From the cell containing the given text, extract its center point as [X, Y] coordinate. 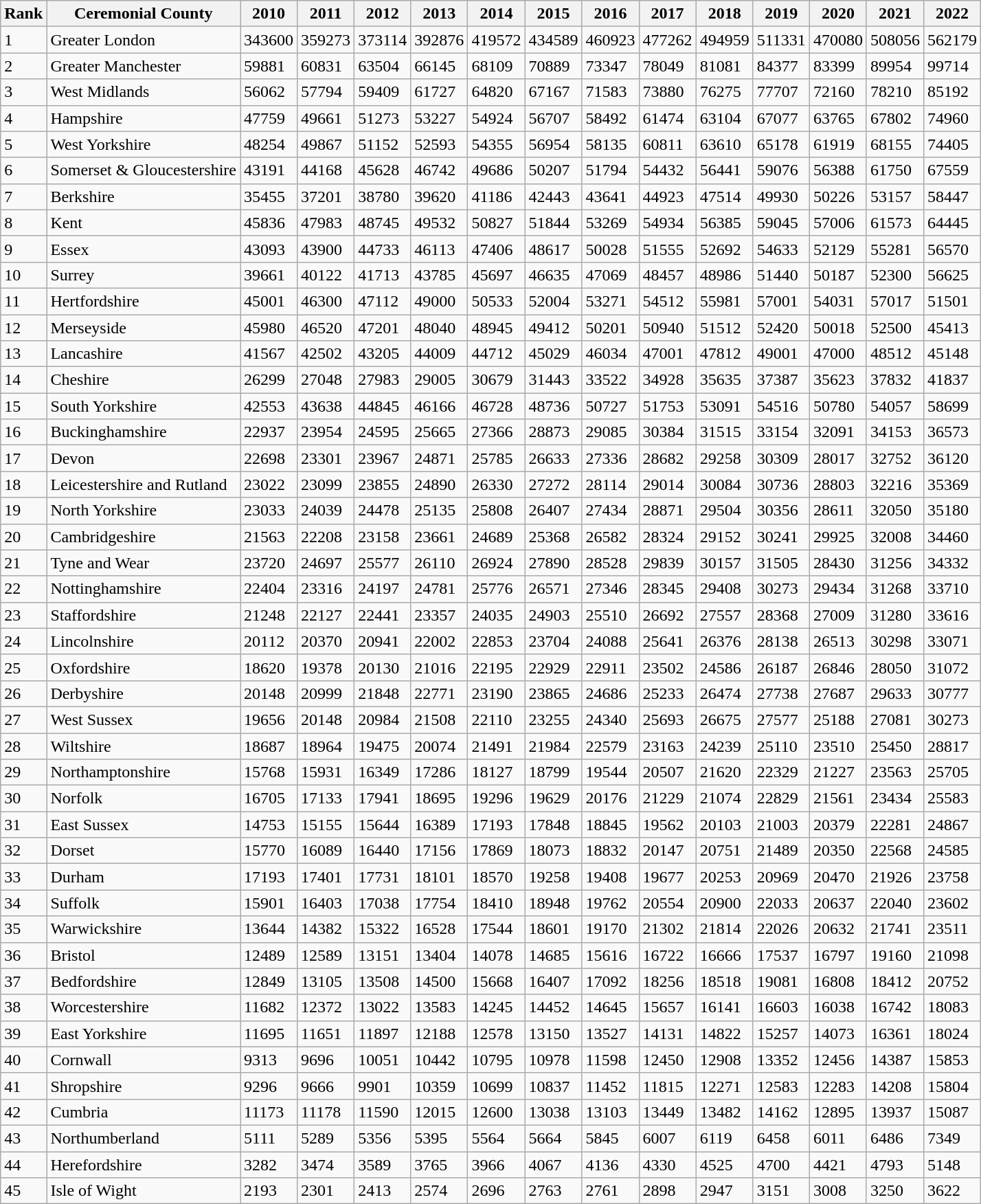
12015 [440, 1112]
Cheshire [144, 380]
17941 [383, 799]
23099 [326, 484]
Surrey [144, 275]
Warwickshire [144, 929]
15931 [326, 772]
45697 [496, 275]
20632 [838, 929]
11651 [326, 1034]
Tyne and Wear [144, 563]
43191 [269, 170]
41837 [952, 380]
21491 [496, 746]
22033 [781, 903]
11173 [269, 1112]
89954 [894, 66]
43205 [383, 354]
56388 [838, 170]
3008 [838, 1191]
67077 [781, 118]
West Yorkshire [144, 144]
4 [23, 118]
36573 [952, 432]
15087 [952, 1112]
46520 [326, 328]
22853 [496, 641]
50727 [610, 406]
50028 [610, 249]
6458 [781, 1138]
21620 [724, 772]
18073 [554, 851]
15853 [952, 1060]
Hampshire [144, 118]
77707 [781, 92]
15616 [610, 955]
39661 [269, 275]
21489 [781, 851]
31268 [894, 589]
Buckinghamshire [144, 432]
13482 [724, 1112]
25693 [668, 720]
23357 [440, 615]
21814 [724, 929]
14645 [610, 1007]
11452 [610, 1086]
20751 [724, 851]
38780 [383, 197]
21229 [668, 799]
13527 [610, 1034]
11598 [610, 1060]
373114 [383, 40]
26376 [724, 641]
2018 [724, 14]
28138 [781, 641]
17156 [440, 851]
31072 [952, 667]
23661 [440, 537]
24697 [326, 563]
22911 [610, 667]
29633 [894, 693]
30384 [668, 432]
51440 [781, 275]
27048 [326, 380]
20752 [952, 981]
29925 [838, 537]
53269 [610, 223]
19296 [496, 799]
4330 [668, 1165]
34 [23, 903]
28017 [838, 458]
28345 [668, 589]
85192 [952, 92]
57001 [781, 301]
3 [23, 92]
18101 [440, 877]
47112 [383, 301]
21848 [383, 693]
52593 [440, 144]
70889 [554, 66]
51555 [668, 249]
3151 [781, 1191]
32008 [894, 537]
3250 [894, 1191]
30736 [781, 484]
Greater Manchester [144, 66]
13103 [610, 1112]
28368 [781, 615]
28430 [838, 563]
61727 [440, 92]
19408 [610, 877]
14 [23, 380]
43785 [440, 275]
2021 [894, 14]
56441 [724, 170]
24239 [724, 746]
5664 [554, 1138]
30241 [781, 537]
54057 [894, 406]
16361 [894, 1034]
50187 [838, 275]
21563 [269, 537]
48617 [554, 249]
28873 [554, 432]
16 [23, 432]
10837 [554, 1086]
24197 [383, 589]
26846 [838, 667]
59409 [383, 92]
16666 [724, 955]
30 [23, 799]
24585 [952, 851]
19160 [894, 955]
56625 [952, 275]
2193 [269, 1191]
58699 [952, 406]
5 [23, 144]
15768 [269, 772]
53157 [894, 197]
Essex [144, 249]
45 [23, 1191]
20900 [724, 903]
32752 [894, 458]
4525 [724, 1165]
41713 [383, 275]
4421 [838, 1165]
28528 [610, 563]
18845 [610, 825]
12895 [838, 1112]
Wiltshire [144, 746]
13038 [554, 1112]
55981 [724, 301]
50940 [668, 328]
15257 [781, 1034]
Herefordshire [144, 1165]
434589 [554, 40]
20379 [838, 825]
2413 [383, 1191]
30157 [724, 563]
22568 [894, 851]
18 [23, 484]
Lancashire [144, 354]
56385 [724, 223]
65178 [781, 144]
27081 [894, 720]
19656 [269, 720]
19378 [326, 667]
6 [23, 170]
16089 [326, 851]
21984 [554, 746]
20253 [724, 877]
24 [23, 641]
12372 [326, 1007]
Northumberland [144, 1138]
17038 [383, 903]
18948 [554, 903]
26513 [838, 641]
25188 [838, 720]
49532 [440, 223]
9901 [383, 1086]
27 [23, 720]
28050 [894, 667]
West Sussex [144, 720]
5564 [496, 1138]
51753 [668, 406]
East Sussex [144, 825]
50533 [496, 301]
20112 [269, 641]
17286 [440, 772]
2011 [326, 14]
Berkshire [144, 197]
48254 [269, 144]
2898 [668, 1191]
27272 [554, 484]
22404 [269, 589]
19170 [610, 929]
13150 [554, 1034]
20470 [838, 877]
23033 [269, 511]
17848 [554, 825]
39620 [440, 197]
48736 [554, 406]
14452 [554, 1007]
45001 [269, 301]
359273 [326, 40]
26582 [610, 537]
Isle of Wight [144, 1191]
18518 [724, 981]
45148 [952, 354]
68155 [894, 144]
Greater London [144, 40]
35635 [724, 380]
49412 [554, 328]
28 [23, 746]
44168 [326, 170]
22208 [326, 537]
46635 [554, 275]
2016 [610, 14]
46742 [440, 170]
25368 [554, 537]
2763 [554, 1191]
6119 [724, 1138]
54512 [668, 301]
562179 [952, 40]
2020 [838, 14]
29005 [440, 380]
2013 [440, 14]
24035 [496, 615]
14131 [668, 1034]
24689 [496, 537]
13105 [326, 981]
13937 [894, 1112]
14753 [269, 825]
26474 [724, 693]
22441 [383, 615]
14685 [554, 955]
59076 [781, 170]
23 [23, 615]
56570 [952, 249]
27009 [838, 615]
Shropshire [144, 1086]
19677 [668, 877]
54031 [838, 301]
55281 [894, 249]
30309 [781, 458]
63765 [838, 118]
35455 [269, 197]
22771 [440, 693]
53091 [724, 406]
52004 [554, 301]
48457 [668, 275]
13 [23, 354]
25776 [496, 589]
13404 [440, 955]
25135 [440, 511]
5289 [326, 1138]
15322 [383, 929]
36 [23, 955]
21098 [952, 955]
16705 [269, 799]
22127 [326, 615]
21003 [781, 825]
22829 [781, 799]
57017 [894, 301]
511331 [781, 40]
27346 [610, 589]
46300 [326, 301]
16797 [838, 955]
32091 [838, 432]
18412 [894, 981]
23954 [326, 432]
25510 [610, 615]
3589 [383, 1165]
31443 [554, 380]
35180 [952, 511]
North Yorkshire [144, 511]
61750 [894, 170]
26633 [554, 458]
11815 [668, 1086]
35 [23, 929]
4136 [610, 1165]
16440 [383, 851]
12283 [838, 1086]
56062 [269, 92]
14382 [326, 929]
12188 [440, 1034]
31505 [781, 563]
25233 [668, 693]
41567 [269, 354]
17 [23, 458]
20969 [781, 877]
24903 [554, 615]
14162 [781, 1112]
51794 [610, 170]
13352 [781, 1060]
30777 [952, 693]
58447 [952, 197]
28803 [838, 484]
44 [23, 1165]
18799 [554, 772]
49661 [326, 118]
Nottinghamshire [144, 589]
15804 [952, 1086]
Hertfordshire [144, 301]
Cumbria [144, 1112]
41 [23, 1086]
4067 [554, 1165]
28682 [668, 458]
37832 [894, 380]
34928 [668, 380]
23511 [952, 929]
16528 [440, 929]
30356 [781, 511]
2012 [383, 14]
52692 [724, 249]
23704 [554, 641]
32050 [894, 511]
23158 [383, 537]
52300 [894, 275]
29085 [610, 432]
12849 [269, 981]
28871 [668, 511]
47406 [496, 249]
24088 [610, 641]
24478 [383, 511]
44733 [383, 249]
23510 [838, 746]
25 [23, 667]
20999 [326, 693]
10 [23, 275]
63610 [724, 144]
21302 [668, 929]
47514 [724, 197]
21926 [894, 877]
83399 [838, 66]
13644 [269, 929]
16349 [383, 772]
78049 [668, 66]
44712 [496, 354]
9 [23, 249]
23855 [383, 484]
2947 [724, 1191]
33710 [952, 589]
20350 [838, 851]
26110 [440, 563]
27890 [554, 563]
46728 [496, 406]
42443 [554, 197]
26692 [668, 615]
52420 [781, 328]
31 [23, 825]
47001 [668, 354]
Kent [144, 223]
14078 [496, 955]
24871 [440, 458]
20984 [383, 720]
54516 [781, 406]
26407 [554, 511]
3622 [952, 1191]
21248 [269, 615]
46113 [440, 249]
23563 [894, 772]
13583 [440, 1007]
18024 [952, 1034]
24890 [440, 484]
49001 [781, 354]
52129 [838, 249]
17537 [781, 955]
17731 [383, 877]
38 [23, 1007]
73347 [610, 66]
Northamptonshire [144, 772]
25705 [952, 772]
44845 [383, 406]
68109 [496, 66]
21508 [440, 720]
Ceremonial County [144, 14]
Dorset [144, 851]
16038 [838, 1007]
15770 [269, 851]
57794 [326, 92]
28114 [610, 484]
477262 [668, 40]
51512 [724, 328]
Suffolk [144, 903]
48945 [496, 328]
16389 [440, 825]
20370 [326, 641]
22195 [496, 667]
50018 [838, 328]
60831 [326, 66]
13151 [383, 955]
3966 [496, 1165]
47000 [838, 354]
21074 [724, 799]
43093 [269, 249]
2015 [554, 14]
23502 [668, 667]
24781 [440, 589]
18695 [440, 799]
23602 [952, 903]
13449 [668, 1112]
48512 [894, 354]
78210 [894, 92]
64445 [952, 223]
74405 [952, 144]
31280 [894, 615]
43900 [326, 249]
5395 [440, 1138]
Bedfordshire [144, 981]
58492 [610, 118]
25808 [496, 511]
2022 [952, 14]
21016 [440, 667]
29434 [838, 589]
29504 [724, 511]
Worcestershire [144, 1007]
59881 [269, 66]
25785 [496, 458]
56707 [554, 118]
37387 [781, 380]
26 [23, 693]
12456 [838, 1060]
2017 [668, 14]
20074 [440, 746]
South Yorkshire [144, 406]
84377 [781, 66]
23163 [668, 746]
22 [23, 589]
47759 [269, 118]
45836 [269, 223]
50780 [838, 406]
23865 [554, 693]
11178 [326, 1112]
23720 [269, 563]
25110 [781, 746]
10795 [496, 1060]
23190 [496, 693]
12583 [781, 1086]
67167 [554, 92]
24586 [724, 667]
54355 [496, 144]
71583 [610, 92]
2014 [496, 14]
33071 [952, 641]
45029 [554, 354]
7349 [952, 1138]
392876 [440, 40]
25641 [668, 641]
22329 [781, 772]
47812 [724, 354]
13508 [383, 981]
25583 [952, 799]
Merseyside [144, 328]
4793 [894, 1165]
41186 [496, 197]
29014 [668, 484]
26330 [496, 484]
33616 [952, 615]
18256 [668, 981]
32216 [894, 484]
28817 [952, 746]
51273 [383, 118]
61919 [838, 144]
64820 [496, 92]
15155 [326, 825]
46034 [610, 354]
27336 [610, 458]
24340 [610, 720]
45413 [952, 328]
20147 [668, 851]
11682 [269, 1007]
46166 [440, 406]
50827 [496, 223]
50201 [610, 328]
76275 [724, 92]
47983 [326, 223]
21 [23, 563]
37 [23, 981]
11590 [383, 1112]
Rank [23, 14]
48040 [440, 328]
West Midlands [144, 92]
Cambridgeshire [144, 537]
72160 [838, 92]
Norfolk [144, 799]
54432 [668, 170]
19258 [554, 877]
50226 [838, 197]
16603 [781, 1007]
73880 [668, 92]
45980 [269, 328]
16808 [838, 981]
Devon [144, 458]
12578 [496, 1034]
49686 [496, 170]
18964 [326, 746]
Somerset & Gloucestershire [144, 170]
17754 [440, 903]
22026 [781, 929]
34460 [952, 537]
14822 [724, 1034]
2761 [610, 1191]
20176 [610, 799]
34153 [894, 432]
Leicestershire and Rutland [144, 484]
18083 [952, 1007]
10699 [496, 1086]
6011 [838, 1138]
Derbyshire [144, 693]
16722 [668, 955]
10442 [440, 1060]
51501 [952, 301]
12450 [668, 1060]
9666 [326, 1086]
25450 [894, 746]
57006 [838, 223]
23022 [269, 484]
20637 [838, 903]
19629 [554, 799]
27434 [610, 511]
44009 [440, 354]
53271 [610, 301]
18570 [496, 877]
59045 [781, 223]
32 [23, 851]
74960 [952, 118]
12271 [724, 1086]
11897 [383, 1034]
28611 [838, 511]
1 [23, 40]
29152 [724, 537]
2010 [269, 14]
29258 [724, 458]
51844 [554, 223]
Cornwall [144, 1060]
49867 [326, 144]
47201 [383, 328]
54924 [496, 118]
5845 [610, 1138]
15 [23, 406]
Durham [144, 877]
3282 [269, 1165]
22002 [440, 641]
19762 [610, 903]
14387 [894, 1060]
15644 [383, 825]
16403 [326, 903]
40122 [326, 275]
26187 [781, 667]
17133 [326, 799]
43638 [326, 406]
63504 [383, 66]
Oxfordshire [144, 667]
27687 [838, 693]
27738 [781, 693]
21741 [894, 929]
6007 [668, 1138]
26675 [724, 720]
42 [23, 1112]
11695 [269, 1034]
10359 [440, 1086]
2019 [781, 14]
52500 [894, 328]
2301 [326, 1191]
12600 [496, 1112]
61474 [668, 118]
50207 [554, 170]
22937 [269, 432]
27557 [724, 615]
Staffordshire [144, 615]
8 [23, 223]
21561 [838, 799]
23758 [952, 877]
47069 [610, 275]
11 [23, 301]
35369 [952, 484]
43 [23, 1138]
49930 [781, 197]
54934 [668, 223]
20130 [383, 667]
20554 [668, 903]
Lincolnshire [144, 641]
24595 [383, 432]
5111 [269, 1138]
30679 [496, 380]
28324 [668, 537]
25577 [383, 563]
5356 [383, 1138]
12 [23, 328]
22698 [269, 458]
39 [23, 1034]
49000 [440, 301]
67559 [952, 170]
21227 [838, 772]
17092 [610, 981]
9696 [326, 1060]
2574 [440, 1191]
67802 [894, 118]
19475 [383, 746]
99714 [952, 66]
22281 [894, 825]
43641 [610, 197]
44923 [668, 197]
20103 [724, 825]
14500 [440, 981]
14073 [838, 1034]
18410 [496, 903]
53227 [440, 118]
16141 [724, 1007]
23967 [383, 458]
29 [23, 772]
12489 [269, 955]
4700 [781, 1165]
Bristol [144, 955]
36120 [952, 458]
16742 [894, 1007]
10978 [554, 1060]
26924 [496, 563]
22040 [894, 903]
22110 [496, 720]
23255 [554, 720]
35623 [838, 380]
23301 [326, 458]
12908 [724, 1060]
343600 [269, 40]
26571 [554, 589]
14208 [894, 1086]
18832 [610, 851]
60811 [668, 144]
42553 [269, 406]
17869 [496, 851]
31515 [724, 432]
23434 [894, 799]
508056 [894, 40]
24867 [952, 825]
31256 [894, 563]
42502 [326, 354]
30298 [894, 641]
34332 [952, 563]
81081 [724, 66]
48986 [724, 275]
45628 [383, 170]
25665 [440, 432]
58135 [610, 144]
63104 [724, 118]
20507 [668, 772]
24039 [326, 511]
2696 [496, 1191]
17544 [496, 929]
33 [23, 877]
27577 [781, 720]
66145 [440, 66]
419572 [496, 40]
33154 [781, 432]
9296 [269, 1086]
14245 [496, 1007]
48745 [383, 223]
2 [23, 66]
18601 [554, 929]
7 [23, 197]
460923 [610, 40]
51152 [383, 144]
30084 [724, 484]
61573 [894, 223]
40 [23, 1060]
29408 [724, 589]
37201 [326, 197]
19 [23, 511]
29839 [668, 563]
18127 [496, 772]
15901 [269, 903]
470080 [838, 40]
5148 [952, 1165]
20941 [383, 641]
9313 [269, 1060]
27366 [496, 432]
19544 [610, 772]
19562 [668, 825]
East Yorkshire [144, 1034]
6486 [894, 1138]
22929 [554, 667]
3765 [440, 1165]
54633 [781, 249]
26299 [269, 380]
19081 [781, 981]
12589 [326, 955]
15657 [668, 1007]
27983 [383, 380]
15668 [496, 981]
3474 [326, 1165]
23316 [326, 589]
17401 [326, 877]
22579 [610, 746]
13022 [383, 1007]
24686 [610, 693]
10051 [383, 1060]
18687 [269, 746]
20 [23, 537]
33522 [610, 380]
16407 [554, 981]
494959 [724, 40]
56954 [554, 144]
18620 [269, 667]
